Scan for the cell matching the given text and deliver its (x, y) coordinate at center. 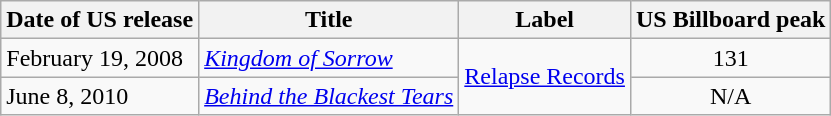
February 19, 2008 (100, 58)
Label (545, 20)
Relapse Records (545, 77)
N/A (730, 96)
Kingdom of Sorrow (329, 58)
Title (329, 20)
Behind the Blackest Tears (329, 96)
US Billboard peak (730, 20)
131 (730, 58)
Date of US release (100, 20)
June 8, 2010 (100, 96)
